Extract the (x, y) coordinate from the center of the cell holding the provided text.  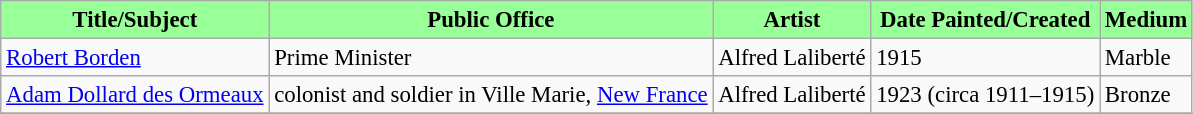
Medium (1146, 20)
1915 (986, 58)
Date Painted/Created (986, 20)
Marble (1146, 58)
1923 (circa 1911–1915) (986, 95)
Public Office (491, 20)
Bronze (1146, 95)
colonist and soldier in Ville Marie, New France (491, 95)
Title/Subject (135, 20)
Robert Borden (135, 58)
Artist (792, 20)
Adam Dollard des Ormeaux (135, 95)
Prime Minister (491, 58)
